Identify which cell holds the provided text, then report its (x, y) central coordinate. 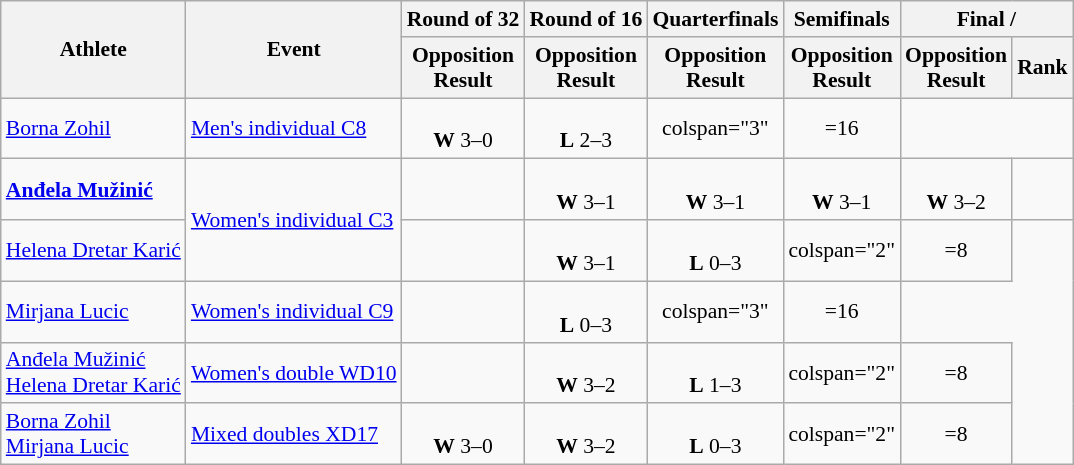
Anđela Mužinić (94, 190)
Mixed doubles XD17 (294, 434)
Round of 32 (464, 19)
Round of 16 (586, 19)
Women's double WD10 (294, 372)
Mirjana Lucic (94, 312)
Rank (1042, 68)
Borna ZohilMirjana Lucic (94, 434)
Borna Zohil (94, 128)
L 1–3 (715, 372)
Anđela MužinićHelena Dretar Karić (94, 372)
Men's individual C8 (294, 128)
Women's individual C3 (294, 220)
L 2–3 (586, 128)
Event (294, 50)
Quarterfinals (715, 19)
Helena Dretar Karić (94, 250)
Semifinals (842, 19)
Women's individual C9 (294, 312)
Athlete (94, 50)
Final / (986, 19)
